Detect which cell encompasses the target text, then output its [x, y] center coordinate. 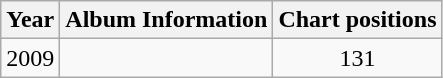
Year [30, 20]
Album Information [166, 20]
2009 [30, 58]
131 [358, 58]
Chart positions [358, 20]
